Return (X, Y) of the center of cell containing provided text 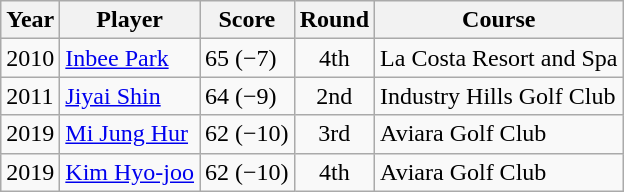
Score (248, 20)
2011 (30, 96)
Industry Hills Golf Club (499, 96)
2010 (30, 58)
Round (334, 20)
2nd (334, 96)
3rd (334, 134)
Jiyai Shin (130, 96)
Year (30, 20)
Course (499, 20)
Kim Hyo-joo (130, 172)
La Costa Resort and Spa (499, 58)
Player (130, 20)
64 (−9) (248, 96)
65 (−7) (248, 58)
Mi Jung Hur (130, 134)
Inbee Park (130, 58)
